Determine the [x, y] coordinate at the center of the cell enclosing the given text.  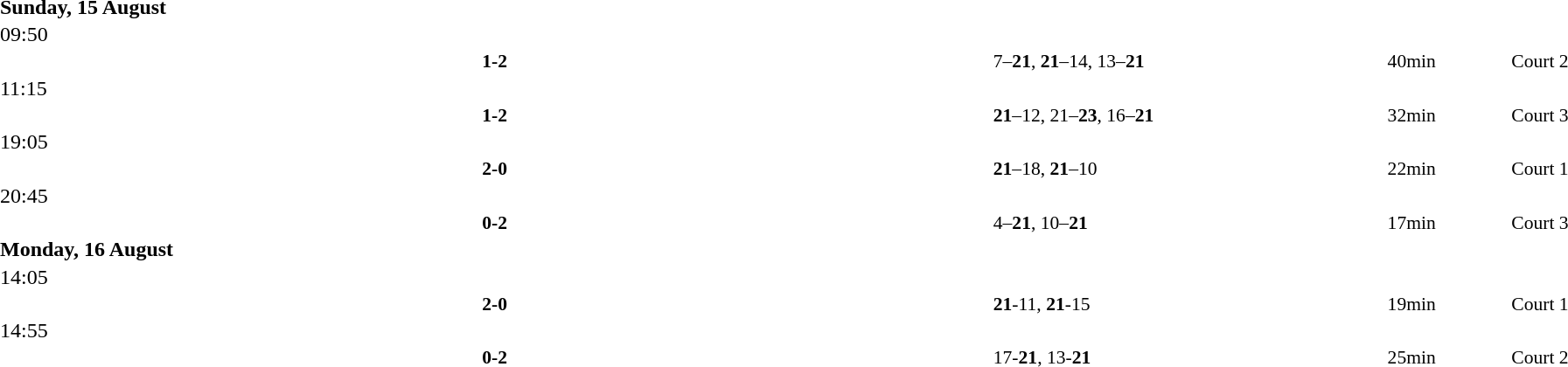
21–18, 21–10 [1188, 169]
40min [1447, 61]
4–21, 10–21 [1188, 222]
32min [1447, 115]
7–21, 21–14, 13–21 [1188, 61]
22min [1447, 169]
21–12, 21–23, 16–21 [1188, 115]
21-11, 21-15 [1188, 304]
17min [1447, 222]
19min [1447, 304]
0-2 [495, 222]
